Determine the [x, y] coordinate at the center of the cell enclosing the given text.  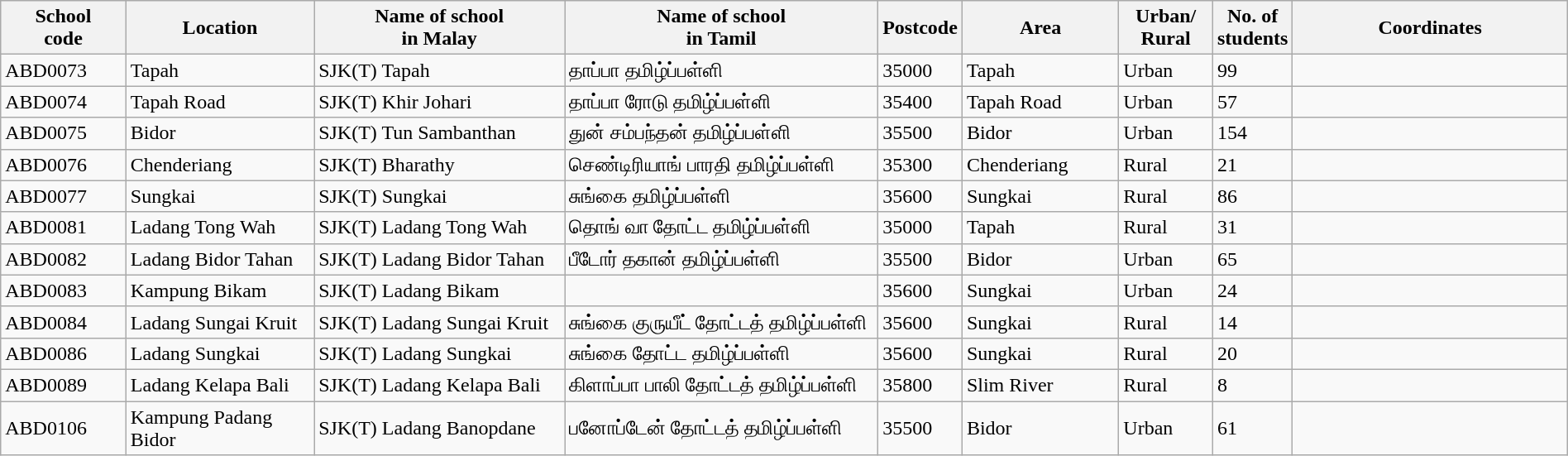
86 [1252, 196]
துன் சம்பந்தன் தமிழ்ப்பள்ளி [721, 133]
Schoolcode [64, 28]
தாப்பா தமிழ்ப்பள்ளி [721, 70]
57 [1252, 102]
31 [1252, 228]
ABD0073 [64, 70]
SJK(T) Khir Johari [440, 102]
Slim River [1040, 385]
Urban/Rural [1166, 28]
SJK(T) Ladang Sungkai [440, 353]
SJK(T) Ladang Sungai Kruit [440, 322]
154 [1252, 133]
Postcode [920, 28]
Coordinates [1430, 28]
SJK(T) Sungkai [440, 196]
சுங்கை தோட்ட தமிழ்ப்பள்ளி [721, 353]
No. ofstudents [1252, 28]
Location [220, 28]
35800 [920, 385]
சுங்கை குருயீட் தோட்டத் தமிழ்ப்பள்ளி [721, 322]
ABD0084 [64, 322]
14 [1252, 322]
Area [1040, 28]
SJK(T) Tapah [440, 70]
SJK(T) Ladang Kelapa Bali [440, 385]
SJK(T) Tun Sambanthan [440, 133]
Name of schoolin Tamil [721, 28]
ABD0075 [64, 133]
தொங் வா தோட்ட தமிழ்ப்பள்ளி [721, 228]
Kampung Bikam [220, 290]
65 [1252, 259]
35400 [920, 102]
SJK(T) Ladang Bidor Tahan [440, 259]
SJK(T) Ladang Tong Wah [440, 228]
ABD0076 [64, 165]
Ladang Sungkai [220, 353]
தாப்பா ரோடு தமிழ்ப்பள்ளி [721, 102]
Name of schoolin Malay [440, 28]
Ladang Sungai Kruit [220, 322]
பீடோர் தகான் தமிழ்ப்பள்ளி [721, 259]
SJK(T) Ladang Banopdane [440, 427]
ABD0106 [64, 427]
SJK(T) Ladang Bikam [440, 290]
21 [1252, 165]
சுங்கை தமிழ்ப்பள்ளி [721, 196]
8 [1252, 385]
20 [1252, 353]
Ladang Bidor Tahan [220, 259]
பனோப்டேன் தோட்டத் தமிழ்ப்பள்ளி [721, 427]
99 [1252, 70]
ABD0081 [64, 228]
35300 [920, 165]
கிளாப்பா பாலி தோட்டத் தமிழ்ப்பள்ளி [721, 385]
SJK(T) Bharathy [440, 165]
Ladang Kelapa Bali [220, 385]
ABD0077 [64, 196]
ABD0083 [64, 290]
ABD0089 [64, 385]
செண்டிரியாங் பாரதி தமிழ்ப்பள்ளி [721, 165]
Ladang Tong Wah [220, 228]
ABD0082 [64, 259]
ABD0086 [64, 353]
Kampung Padang Bidor [220, 427]
61 [1252, 427]
24 [1252, 290]
ABD0074 [64, 102]
